Identify which cell holds the provided text, then report its (x, y) central coordinate. 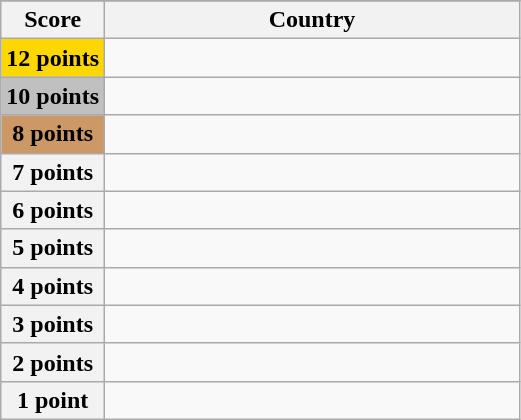
8 points (53, 134)
12 points (53, 58)
10 points (53, 96)
5 points (53, 248)
2 points (53, 362)
3 points (53, 324)
4 points (53, 286)
7 points (53, 172)
1 point (53, 400)
Score (53, 20)
Country (312, 20)
6 points (53, 210)
